Search for the cell housing the specified text and yield its (X, Y) center coordinate. 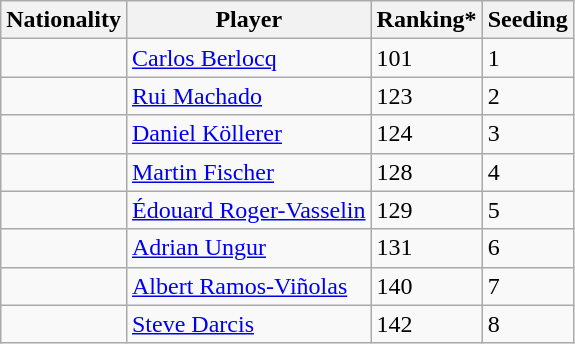
Rui Machado (248, 96)
8 (528, 324)
Seeding (528, 20)
2 (528, 96)
5 (528, 210)
Nationality (64, 20)
1 (528, 58)
6 (528, 248)
Carlos Berlocq (248, 58)
131 (426, 248)
Ranking* (426, 20)
123 (426, 96)
Daniel Köllerer (248, 134)
124 (426, 134)
128 (426, 172)
Édouard Roger-Vasselin (248, 210)
Player (248, 20)
101 (426, 58)
7 (528, 286)
129 (426, 210)
4 (528, 172)
Albert Ramos-Viñolas (248, 286)
Steve Darcis (248, 324)
140 (426, 286)
Martin Fischer (248, 172)
Adrian Ungur (248, 248)
142 (426, 324)
3 (528, 134)
